Pinpoint the cell where the given text exists, returning its [x, y] midpoint coordinate. 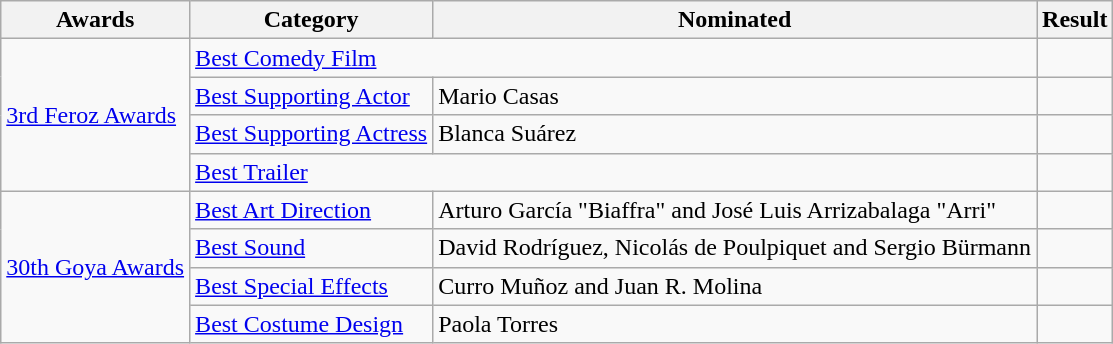
David Rodríguez, Nicolás de Poulpiquet and Sergio Bürmann [735, 248]
Curro Muñoz and Juan R. Molina [735, 286]
Mario Casas [735, 96]
Best Supporting Actor [312, 96]
Awards [96, 20]
3rd Feroz Awards [96, 115]
Best Comedy Film [614, 58]
Best Costume Design [312, 324]
Best Special Effects [312, 286]
Blanca Suárez [735, 134]
Best Art Direction [312, 210]
Result [1075, 20]
Best Sound [312, 248]
Paola Torres [735, 324]
Arturo García "Biaffra" and José Luis Arrizabalaga "Arri" [735, 210]
Category [312, 20]
Best Trailer [614, 172]
Best Supporting Actress [312, 134]
Nominated [735, 20]
30th Goya Awards [96, 267]
